Return the [X, Y] coordinate for the center point of the cell that contains the specified text.  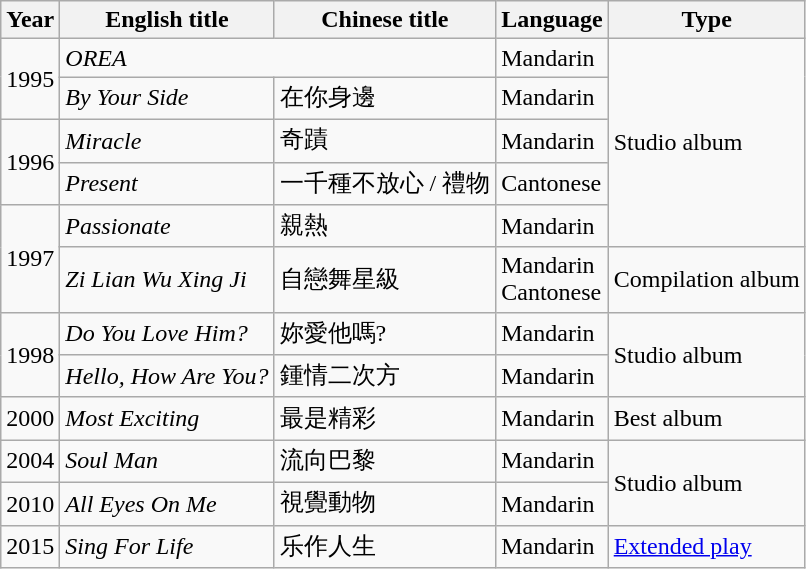
Most Exciting [167, 418]
English title [167, 20]
By Your Side [167, 98]
2004 [30, 462]
Language [552, 20]
Sing For Life [167, 546]
一千種不放心 / 禮物 [385, 184]
Year [30, 20]
最是精彩 [385, 418]
2000 [30, 418]
Extended play [706, 546]
Do You Love Him? [167, 334]
Zi Lian Wu Xing Ji [167, 280]
視覺動物 [385, 504]
Cantonese [552, 184]
1996 [30, 162]
流向巴黎 [385, 462]
OREA [278, 58]
Best album [706, 418]
奇蹟 [385, 140]
乐作人生 [385, 546]
親熱 [385, 226]
2015 [30, 546]
Hello, How Are You? [167, 376]
Miracle [167, 140]
妳愛他嗎? [385, 334]
Passionate [167, 226]
Chinese title [385, 20]
鍾情二次方 [385, 376]
Soul Man [167, 462]
1998 [30, 354]
在你身邊 [385, 98]
Present [167, 184]
All Eyes On Me [167, 504]
2010 [30, 504]
自戀舞星級 [385, 280]
1995 [30, 80]
Compilation album [706, 280]
Type [706, 20]
1997 [30, 259]
MandarinCantonese [552, 280]
